Pinpoint the cell where the given text exists, returning its [X, Y] midpoint coordinate. 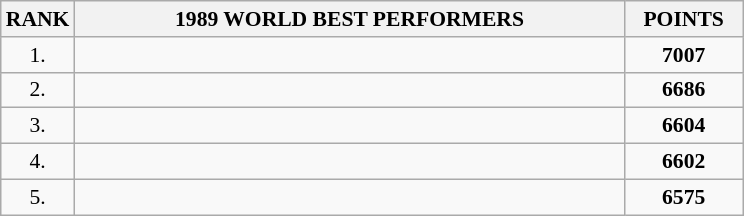
RANK [38, 19]
4. [38, 162]
POINTS [684, 19]
6575 [684, 197]
3. [38, 126]
7007 [684, 55]
1. [38, 55]
6686 [684, 90]
2. [38, 90]
5. [38, 197]
6602 [684, 162]
6604 [684, 126]
1989 WORLD BEST PERFORMERS [349, 19]
